Extract the (X, Y) coordinate from the center of the cell holding the provided text.  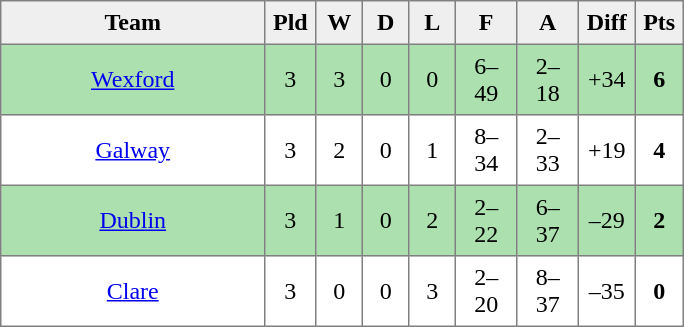
Pts (659, 23)
4 (659, 150)
2–20 (486, 291)
6 (659, 79)
Diff (606, 23)
A (548, 23)
8–34 (486, 150)
+19 (606, 150)
Wexford (133, 79)
2–22 (486, 220)
Team (133, 23)
2–33 (548, 150)
D (385, 23)
–35 (606, 291)
+34 (606, 79)
–29 (606, 220)
Clare (133, 291)
F (486, 23)
Dublin (133, 220)
L (432, 23)
2–18 (548, 79)
6–49 (486, 79)
8–37 (548, 291)
Galway (133, 150)
W (339, 23)
Pld (290, 23)
6–37 (548, 220)
